Identify which cell holds the provided text, then report its [x, y] central coordinate. 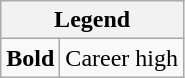
Bold [30, 58]
Career high [122, 58]
Legend [92, 20]
